Capture the cell that displays the provided text and extract its (X, Y) central coordinate. 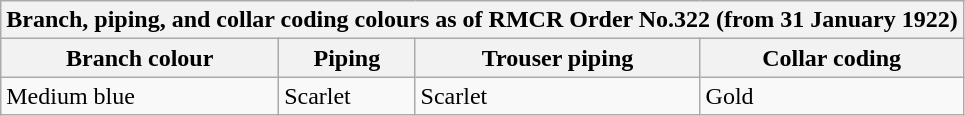
Piping (347, 58)
Trouser piping (558, 58)
Medium blue (140, 96)
Branch colour (140, 58)
Collar coding (832, 58)
Gold (832, 96)
Branch, piping, and collar coding colours as of RMCR Order No.322 (from 31 January 1922) (482, 20)
